For the text-containing cell, return its midpoint in (x, y) coordinate format. 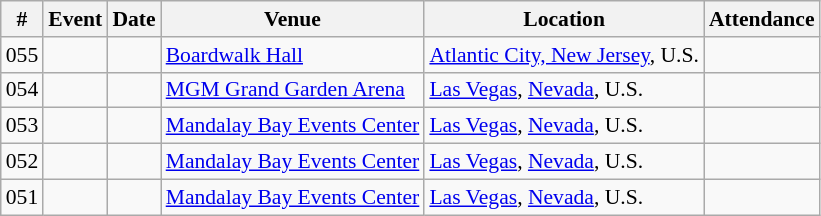
Attendance (762, 19)
053 (22, 126)
Atlantic City, New Jersey, U.S. (564, 55)
Event (75, 19)
Venue (293, 19)
Location (564, 19)
055 (22, 55)
054 (22, 90)
MGM Grand Garden Arena (293, 90)
052 (22, 162)
051 (22, 197)
# (22, 19)
Boardwalk Hall (293, 55)
Date (134, 19)
